Capture the cell that displays the provided text and extract its (X, Y) central coordinate. 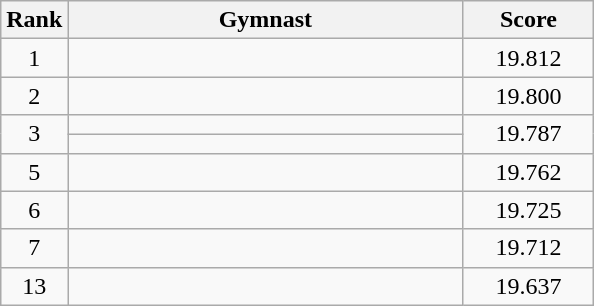
5 (34, 172)
Score (528, 20)
2 (34, 96)
7 (34, 248)
1 (34, 58)
19.762 (528, 172)
19.800 (528, 96)
13 (34, 286)
19.725 (528, 210)
Rank (34, 20)
19.812 (528, 58)
19.787 (528, 134)
Gymnast (266, 20)
19.712 (528, 248)
19.637 (528, 286)
3 (34, 134)
6 (34, 210)
